Extract the [x, y] coordinate from the center of the cell holding the provided text.  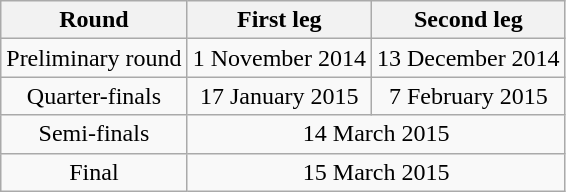
1 November 2014 [279, 58]
Round [94, 20]
15 March 2015 [376, 172]
13 December 2014 [468, 58]
17 January 2015 [279, 96]
Quarter-finals [94, 96]
14 March 2015 [376, 134]
Final [94, 172]
Preliminary round [94, 58]
First leg [279, 20]
Second leg [468, 20]
7 February 2015 [468, 96]
Semi-finals [94, 134]
